Output the (X, Y) coordinate of the center of the cell containing the given text.  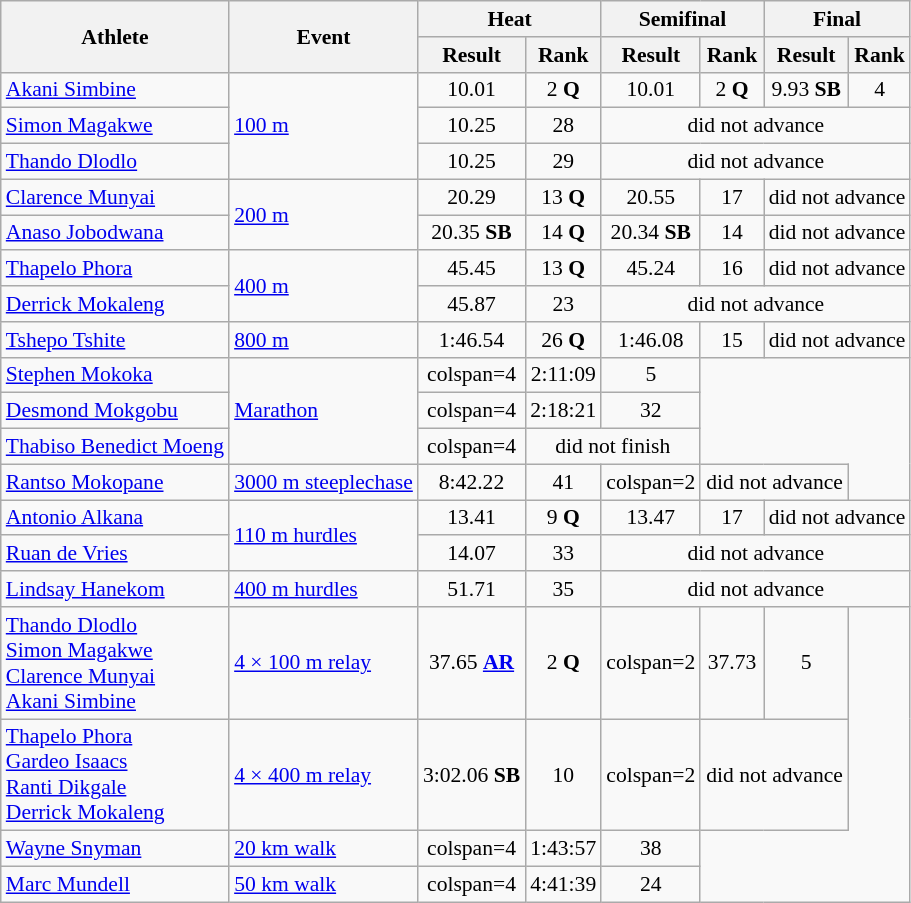
did not finish (612, 447)
16 (732, 269)
13.41 (472, 518)
Final (838, 19)
14 Q (563, 233)
14.07 (472, 554)
20 km walk (324, 849)
Event (324, 36)
Antonio Alkana (115, 518)
Semifinal (682, 19)
Simon Magakwe (115, 126)
Tshepo Tshite (115, 340)
8:42.22 (472, 482)
10 (563, 775)
4:41:39 (563, 885)
Ruan de Vries (115, 554)
2:18:21 (563, 411)
400 m hurdles (324, 589)
4 (880, 90)
110 m hurdles (324, 536)
32 (650, 411)
Marathon (324, 410)
20.34 SB (650, 233)
3:02.06 SB (472, 775)
20.35 SB (472, 233)
41 (563, 482)
Wayne Snyman (115, 849)
35 (563, 589)
Athlete (115, 36)
37.65 AR (472, 663)
3000 m steeplechase (324, 482)
1:43:57 (563, 849)
2:11:09 (563, 375)
33 (563, 554)
Thabiso Benedict Moeng (115, 447)
9 Q (563, 518)
38 (650, 849)
400 m (324, 286)
26 Q (563, 340)
50 km walk (324, 885)
Clarence Munyai (115, 197)
4 × 100 m relay (324, 663)
45.24 (650, 269)
Thapelo Phora (115, 269)
15 (732, 340)
Heat (510, 19)
100 m (324, 126)
20.55 (650, 197)
200 m (324, 214)
1:46.08 (650, 340)
29 (563, 162)
4 × 400 m relay (324, 775)
Thando Dlodlo (115, 162)
Akani Simbine (115, 90)
20.29 (472, 197)
13.47 (650, 518)
Desmond Mokgobu (115, 411)
Derrick Mokaleng (115, 304)
28 (563, 126)
Lindsay Hanekom (115, 589)
Anaso Jobodwana (115, 233)
Thapelo Phora Gardeo Isaacs Ranti Dikgale Derrick Mokaleng (115, 775)
23 (563, 304)
1:46.54 (472, 340)
Marc Mundell (115, 885)
45.87 (472, 304)
Thando Dlodlo Simon Magakwe Clarence Munyai Akani Simbine (115, 663)
Rantso Mokopane (115, 482)
51.71 (472, 589)
800 m (324, 340)
Stephen Mokoka (115, 375)
9.93 SB (806, 90)
37.73 (732, 663)
14 (732, 233)
24 (650, 885)
45.45 (472, 269)
